Pinpoint the cell where the given text exists, returning its (X, Y) midpoint coordinate. 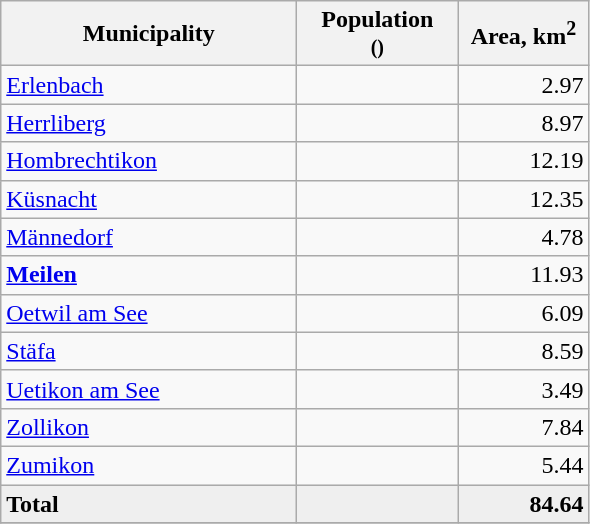
8.59 (524, 351)
4.78 (524, 237)
11.93 (524, 275)
Uetikon am See (149, 389)
6.09 (524, 313)
Meilen (149, 275)
Hombrechtikon (149, 161)
Area, km2 (524, 34)
8.97 (524, 123)
7.84 (524, 427)
Küsnacht (149, 199)
Männedorf (149, 237)
Population() (378, 34)
5.44 (524, 465)
Total (149, 503)
Zumikon (149, 465)
2.97 (524, 85)
3.49 (524, 389)
Municipality (149, 34)
12.35 (524, 199)
Erlenbach (149, 85)
Zollikon (149, 427)
Stäfa (149, 351)
12.19 (524, 161)
84.64 (524, 503)
Oetwil am See (149, 313)
Herrliberg (149, 123)
